Output the (x, y) coordinate of the center of the cell containing the given text.  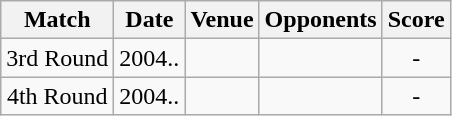
Venue (222, 20)
Match (58, 20)
Score (416, 20)
Date (150, 20)
4th Round (58, 96)
3rd Round (58, 58)
Opponents (320, 20)
